Return [x, y] of the center of cell containing provided text 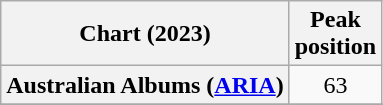
Chart (2023) [145, 34]
63 [335, 85]
Peakposition [335, 34]
Australian Albums (ARIA) [145, 85]
